Return (X, Y) of the center of cell containing provided text 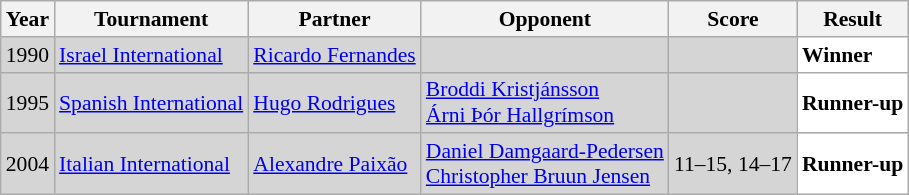
1990 (28, 55)
Score (733, 19)
Spanish International (151, 102)
Italian International (151, 164)
Winner (852, 55)
Israel International (151, 55)
Tournament (151, 19)
2004 (28, 164)
Hugo Rodrigues (334, 102)
Alexandre Paixão (334, 164)
Ricardo Fernandes (334, 55)
11–15, 14–17 (733, 164)
Year (28, 19)
Daniel Damgaard-Pedersen Christopher Bruun Jensen (545, 164)
Partner (334, 19)
Opponent (545, 19)
1995 (28, 102)
Broddi Kristjánsson Árni Þór Hallgrímson (545, 102)
Result (852, 19)
